Return the [x, y] coordinate for the center point of the cell that contains the specified text.  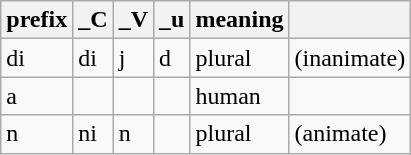
j [133, 58]
_u [172, 20]
_C [93, 20]
(animate) [350, 134]
ni [93, 134]
prefix [37, 20]
a [37, 96]
_V [133, 20]
(inanimate) [350, 58]
human [240, 96]
meaning [240, 20]
d [172, 58]
